Scan for the cell matching the given text and deliver its [x, y] coordinate at center. 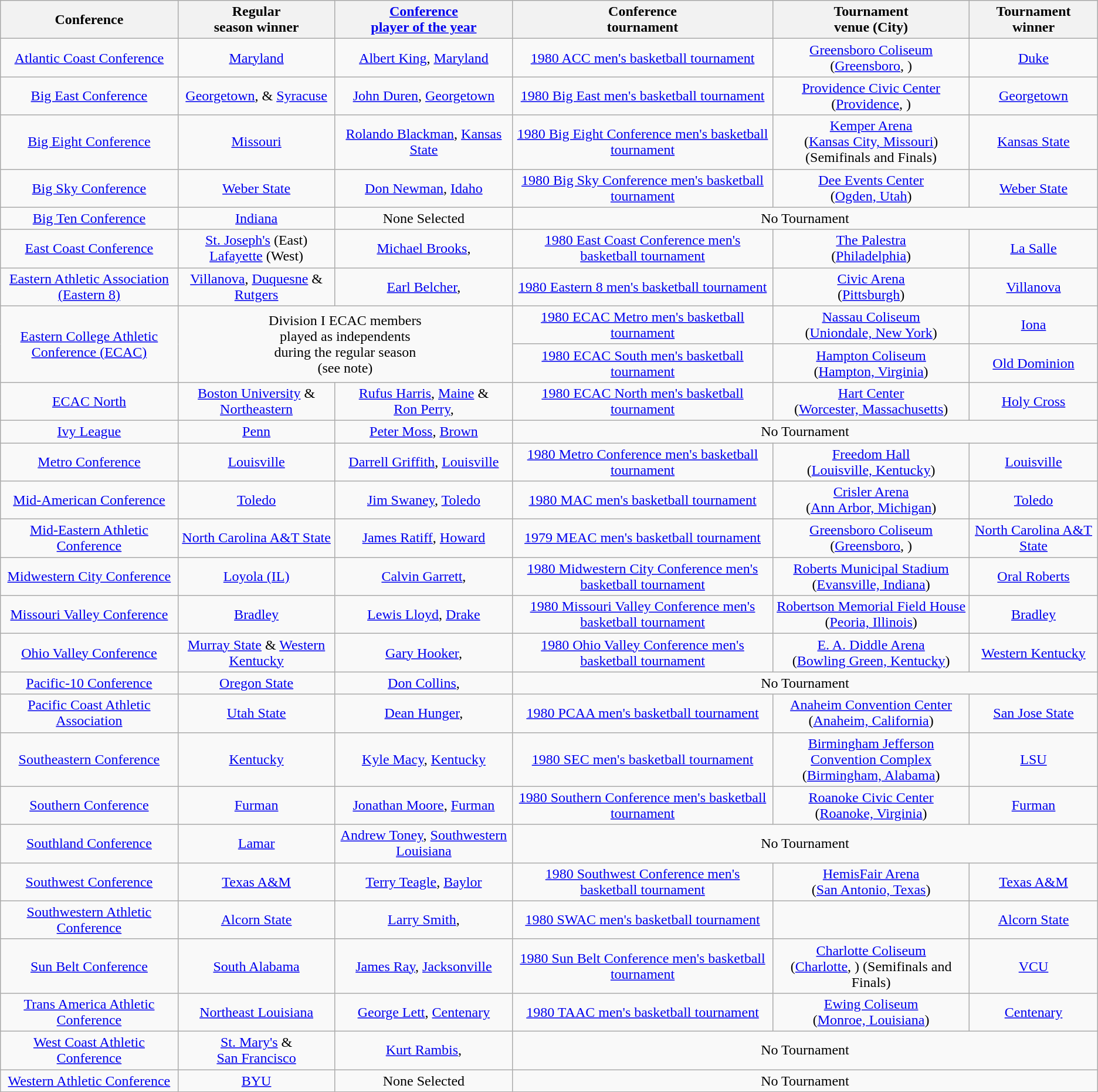
Larry Smith, [423, 920]
Conference tournament [643, 20]
East Coast Conference [89, 249]
John Duren, Georgetown [423, 96]
Ivy League [89, 431]
Eastern College AthleticConference (ECAC) [89, 344]
Tournament winner [1033, 20]
Kentucky [256, 759]
Darrell Griffith, Louisville [423, 461]
1980 Big Eight Conference men's basketball tournament [643, 142]
Rufus Harris, Maine &Ron Perry, [423, 401]
1980 ECAC Metro men's basketball tournament [643, 325]
Jim Swaney, Toledo [423, 500]
Tournament venue (City) [870, 20]
1980 Southwest Conference men's basketball tournament [643, 881]
ECAC North [89, 401]
Mid-Eastern Athletic Conference [89, 539]
Dee Events Center(Ogden, Utah) [870, 188]
1980 Sun Belt Conference men's basketball tournament [643, 966]
1980 ACC men's basketball tournament [643, 58]
South Alabama [256, 966]
Trans America Athletic Conference [89, 1012]
Southern Conference [89, 805]
Providence Civic Center(Providence, ) [870, 96]
1980 SWAC men's basketball tournament [643, 920]
Calvin Garrett, [423, 576]
1980 TAAC men's basketball tournament [643, 1012]
Big Eight Conference [89, 142]
Midwestern City Conference [89, 576]
Northeast Louisiana [256, 1012]
Old Dominion [1033, 363]
Lewis Lloyd, Drake [423, 615]
Don Collins, [423, 683]
La Salle [1033, 249]
1980 ECAC South men's basketball tournament [643, 363]
LSU [1033, 759]
Andrew Toney, Southwestern Louisiana [423, 844]
1980 ECAC North men's basketball tournament [643, 401]
Missouri [256, 142]
Pacific-10 Conference [89, 683]
Rolando Blackman, Kansas State [423, 142]
Hart Center (Worcester, Massachusetts) [870, 401]
1980 Big Sky Conference men's basketball tournament [643, 188]
San Jose State [1033, 714]
Sun Belt Conference [89, 966]
Villanova, Duquesne & Rutgers [256, 286]
Big East Conference [89, 96]
Duke [1033, 58]
Don Newman, Idaho [423, 188]
VCU [1033, 966]
Mid-American Conference [89, 500]
Roberts Municipal Stadium(Evansville, Indiana) [870, 576]
Utah State [256, 714]
Dean Hunger, [423, 714]
George Lett, Centenary [423, 1012]
Centenary [1033, 1012]
Georgetown [1033, 96]
Eastern Athletic Association (Eastern 8) [89, 286]
Boston University & Northeastern [256, 401]
James Ratiff, Howard [423, 539]
1980 Ohio Valley Conference men's basketball tournament [643, 653]
Indiana [256, 218]
Kemper Arena(Kansas City, Missouri)(Semifinals and Finals) [870, 142]
Holy Cross [1033, 401]
Iona [1033, 325]
Penn [256, 431]
Oregon State [256, 683]
Roanoke Civic Center(Roanoke, Virginia) [870, 805]
Western Kentucky [1033, 653]
Atlantic Coast Conference [89, 58]
Big Sky Conference [89, 188]
Birmingham Jefferson Convention Complex(Birmingham, Alabama) [870, 759]
Robertson Memorial Field House(Peoria, Illinois) [870, 615]
Kurt Rambis, [423, 1050]
Conference player of the year [423, 20]
Murray State & Western Kentucky [256, 653]
Freedom Hall(Louisville, Kentucky) [870, 461]
1980 Eastern 8 men's basketball tournament [643, 286]
Division I ECAC membersplayed as independentsduring the regular season(see note) [345, 344]
St. Joseph's (East) Lafayette (West) [256, 249]
Peter Moss, Brown [423, 431]
Gary Hooker, [423, 653]
Western Athletic Conference [89, 1080]
West Coast Athletic Conference [89, 1050]
1980 Big East men's basketball tournament [643, 96]
Pacific Coast Athletic Association [89, 714]
St. Mary's &San Francisco [256, 1050]
E. A. Diddle Arena(Bowling Green, Kentucky) [870, 653]
The Palestra(Philadelphia) [870, 249]
Ewing Coliseum(Monroe, Louisiana) [870, 1012]
Villanova [1033, 286]
1979 MEAC men's basketball tournament [643, 539]
Lamar [256, 844]
Earl Belcher, [423, 286]
Oral Roberts [1033, 576]
HemisFair Arena(San Antonio, Texas) [870, 881]
Southland Conference [89, 844]
Crisler Arena(Ann Arbor, Michigan) [870, 500]
Hampton Coliseum(Hampton, Virginia) [870, 363]
Charlotte Coliseum(Charlotte, ) (Semifinals and Finals) [870, 966]
Metro Conference [89, 461]
1980 SEC men's basketball tournament [643, 759]
Nassau Coliseum(Uniondale, New York) [870, 325]
Civic Arena (Pittsburgh) [870, 286]
Southeastern Conference [89, 759]
Southwestern Athletic Conference [89, 920]
Georgetown, & Syracuse [256, 96]
Kansas State [1033, 142]
1980 MAC men's basketball tournament [643, 500]
BYU [256, 1080]
1980 Southern Conference men's basketball tournament [643, 805]
1980 Metro Conference men's basketball tournament [643, 461]
Loyola (IL) [256, 576]
1980 PCAA men's basketball tournament [643, 714]
1980 Missouri Valley Conference men's basketball tournament [643, 615]
Big Ten Conference [89, 218]
Conference [89, 20]
Michael Brooks, [423, 249]
James Ray, Jacksonville [423, 966]
1980 Midwestern City Conference men's basketball tournament [643, 576]
Jonathan Moore, Furman [423, 805]
Southwest Conference [89, 881]
Missouri Valley Conference [89, 615]
1980 East Coast Conference men's basketball tournament [643, 249]
Regular season winner [256, 20]
Maryland [256, 58]
Anaheim Convention Center(Anaheim, California) [870, 714]
Ohio Valley Conference [89, 653]
Albert King, Maryland [423, 58]
Terry Teagle, Baylor [423, 881]
Kyle Macy, Kentucky [423, 759]
